For the text-containing cell, return its midpoint in (X, Y) coordinate format. 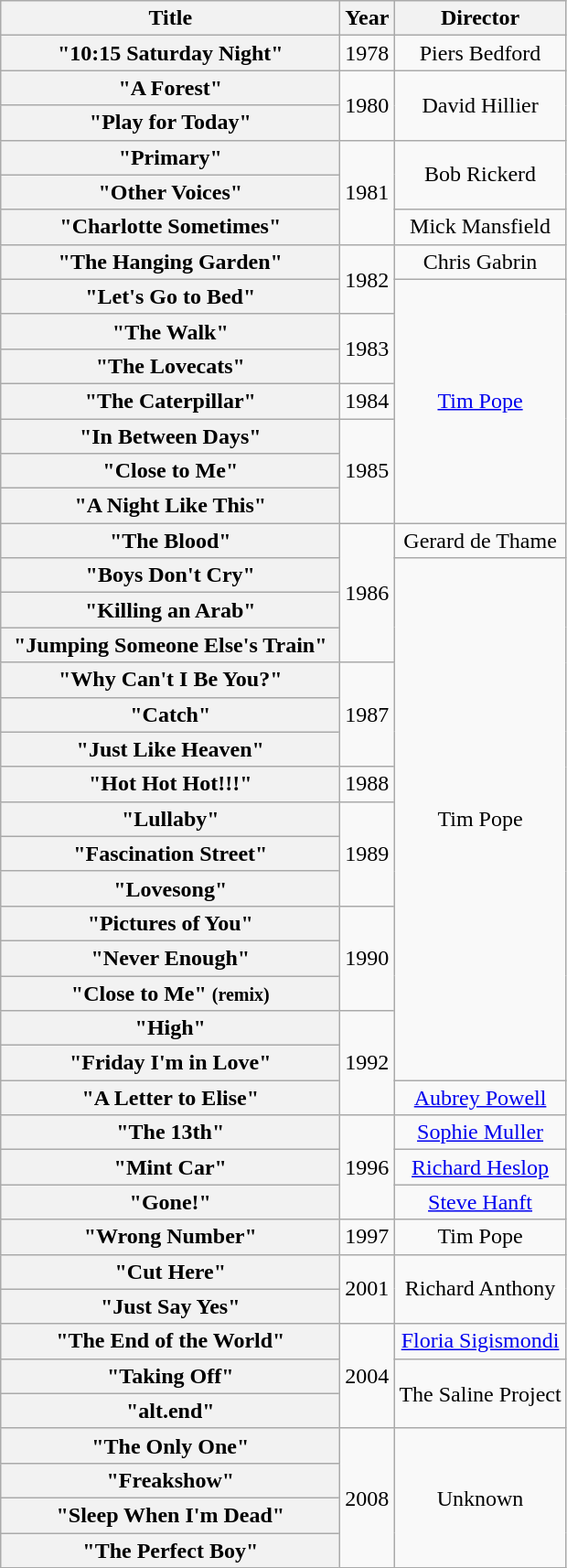
1997 (368, 1237)
"A Forest" (170, 88)
"Catch" (170, 714)
"Gone!" (170, 1202)
Sophie Muller (480, 1133)
"Other Voices" (170, 192)
"Wrong Number" (170, 1237)
"alt.end" (170, 1411)
1980 (368, 105)
Richard Heslop (480, 1167)
Bob Rickerd (480, 175)
"The Caterpillar" (170, 401)
"Fascination Street" (170, 854)
"The Walk" (170, 331)
"Let's Go to Bed" (170, 296)
Steve Hanft (480, 1202)
Title (170, 18)
1978 (368, 53)
"Lovesong" (170, 888)
Unknown (480, 1498)
"Sleep When I'm Dead" (170, 1515)
2001 (368, 1289)
1988 (368, 784)
"Boys Don't Cry" (170, 575)
Mick Mansfield (480, 227)
"Mint Car" (170, 1167)
"Friday I'm in Love" (170, 1063)
"The Hanging Garden" (170, 262)
Aubrey Powell (480, 1098)
"The Only One" (170, 1445)
"The Blood" (170, 541)
"Cut Here" (170, 1272)
"Jumping Someone Else's Train" (170, 645)
"High" (170, 1028)
"The End of the World" (170, 1341)
"Charlotte Sometimes" (170, 227)
"Freakshow" (170, 1480)
"The Perfect Boy" (170, 1551)
Director (480, 18)
"The 13th" (170, 1133)
"Lullaby" (170, 819)
1990 (368, 958)
Gerard de Thame (480, 541)
1982 (368, 279)
"A Letter to Elise" (170, 1098)
The Saline Project (480, 1393)
"In Between Days" (170, 436)
Piers Bedford (480, 53)
"Close to Me" (170, 471)
"Why Can't I Be You?" (170, 680)
1981 (368, 192)
Floria Sigismondi (480, 1341)
"Hot Hot Hot!!!" (170, 784)
David Hillier (480, 105)
1984 (368, 401)
1985 (368, 471)
1983 (368, 349)
"Killing an Arab" (170, 610)
"Just Say Yes" (170, 1306)
"Just Like Heaven" (170, 749)
"Taking Off" (170, 1376)
Year (368, 18)
"Close to Me" (remix) (170, 993)
1992 (368, 1063)
"Primary" (170, 157)
"Pictures of You" (170, 923)
"10:15 Saturday Night" (170, 53)
2008 (368, 1498)
1986 (368, 593)
"Never Enough" (170, 958)
1989 (368, 854)
2004 (368, 1376)
"The Lovecats" (170, 366)
"Play for Today" (170, 123)
Richard Anthony (480, 1289)
1996 (368, 1167)
Chris Gabrin (480, 262)
1987 (368, 714)
"A Night Like This" (170, 506)
